Identify which cell holds the provided text, then report its (X, Y) central coordinate. 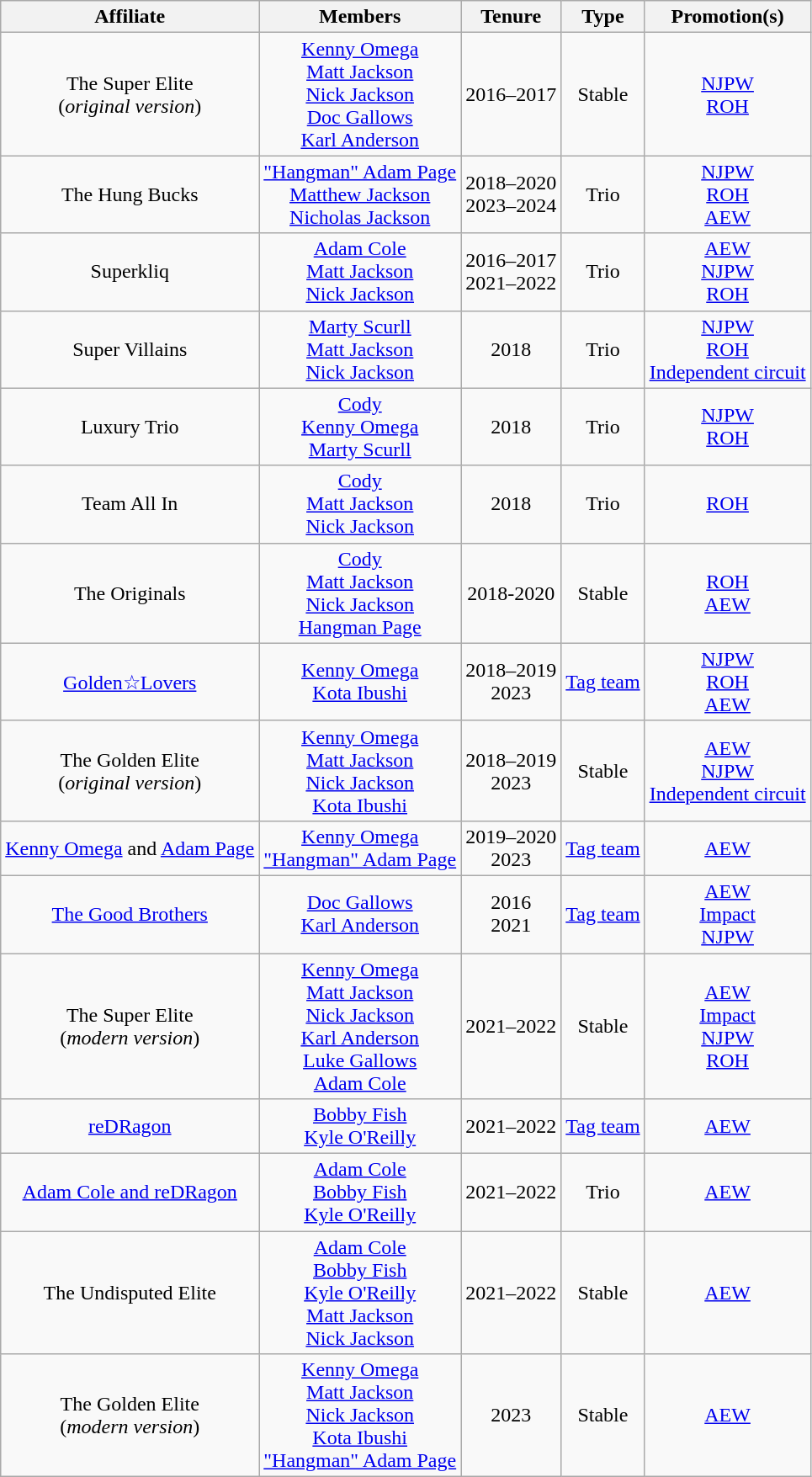
2018–20202023–2024 (512, 194)
Members (360, 17)
AEWImpactNJPW (727, 914)
Kenny Omega"Hangman" Adam Page (360, 848)
Super Villains (130, 349)
Type (602, 17)
The Golden Elite (modern version) (130, 1416)
Superkliq (130, 272)
Kenny OmegaMatt JacksonNick JacksonKota Ibushi (360, 771)
Adam Cole and reDRagon (130, 1193)
2018-2020 (512, 592)
NJPWROHAEW (727, 194)
AEWNJPWIndependent circuit (727, 771)
20162021 (512, 914)
CodyMatt JacksonNick Jackson (360, 504)
2019–20202023 (512, 848)
The Golden Elite(original version) (130, 771)
Marty ScurllMatt JacksonNick Jackson (360, 349)
Kenny OmegaKota Ibushi (360, 682)
2016–20172021–2022 (512, 272)
AEWNJPWROH (727, 272)
Adam ColeBobby FishKyle O'Reilly (360, 1193)
Kenny Omega and Adam Page (130, 848)
NJPWROHIndependent circuit (727, 349)
The Super Elite(modern version) (130, 1025)
ROH (727, 504)
The Super Elite(original version) (130, 94)
reDRagon (130, 1126)
2023 (512, 1416)
Tenure (512, 17)
Golden☆Lovers (130, 682)
CodyMatt JacksonNick JacksonHangman Page (360, 592)
The Originals (130, 592)
Adam ColeMatt JacksonNick Jackson (360, 272)
NJPWROH AEW (727, 682)
Kenny OmegaMatt JacksonNick JacksonKota Ibushi"Hangman" Adam Page (360, 1416)
The Undisputed Elite (130, 1293)
Kenny OmegaMatt JacksonNick JacksonKarl AndersonLuke GallowsAdam Cole (360, 1025)
Luxury Trio (130, 427)
Kenny OmegaMatt JacksonNick JacksonDoc GallowsKarl Anderson (360, 94)
Affiliate (130, 17)
Team All In (130, 504)
Adam ColeBobby FishKyle O'ReillyMatt JacksonNick Jackson (360, 1293)
Doc GallowsKarl Anderson (360, 914)
Bobby FishKyle O'Reilly (360, 1126)
2016–2017 (512, 94)
ROH AEW (727, 592)
The Good Brothers (130, 914)
"Hangman" Adam PageMatthew JacksonNicholas Jackson (360, 194)
The Hung Bucks (130, 194)
CodyKenny OmegaMarty Scurll (360, 427)
Promotion(s) (727, 17)
AEWImpactNJPWROH (727, 1025)
